Scan for the cell matching the given text and deliver its (x, y) coordinate at center. 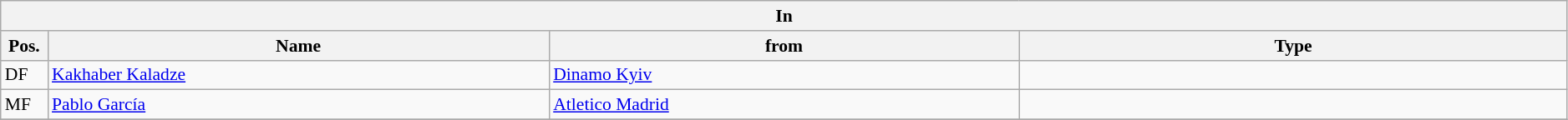
Name (298, 46)
from (784, 46)
DF (24, 75)
Dinamo Kyiv (784, 75)
Kakhaber Kaladze (298, 75)
Pablo García (298, 105)
Type (1293, 46)
Pos. (24, 46)
MF (24, 105)
Atletico Madrid (784, 105)
In (784, 16)
